Extract the (x, y) coordinate from the center of the cell holding the provided text.  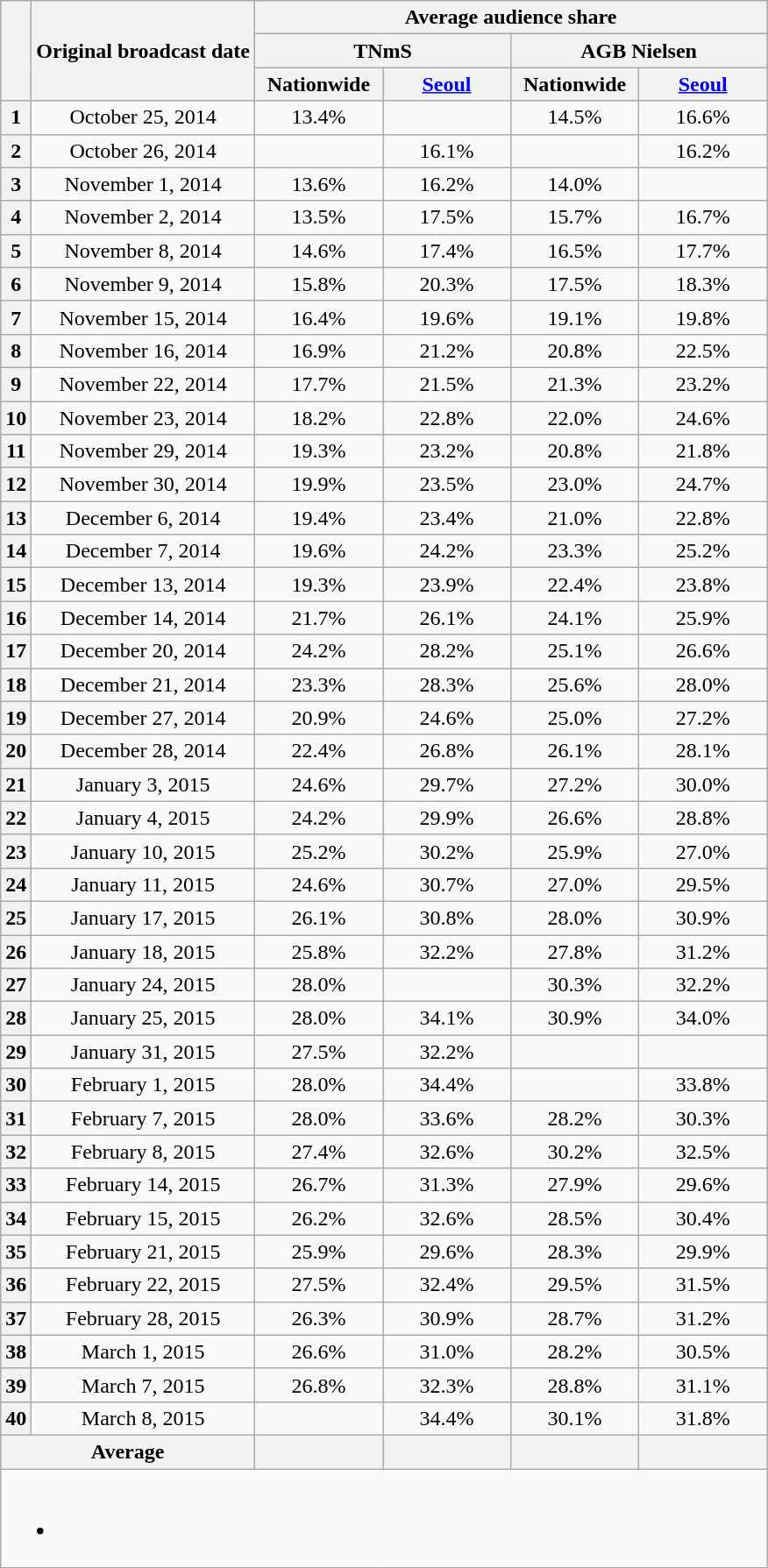
6 (16, 284)
21.2% (446, 351)
25.8% (318, 951)
January 11, 2015 (144, 884)
November 1, 2014 (144, 184)
November 30, 2014 (144, 485)
21 (16, 784)
18 (16, 685)
17.4% (446, 251)
21.8% (703, 451)
January 24, 2015 (144, 985)
30.0% (703, 784)
31.3% (446, 1185)
February 21, 2015 (144, 1252)
1 (16, 117)
November 22, 2014 (144, 384)
33.8% (703, 1085)
December 13, 2014 (144, 585)
March 8, 2015 (144, 1418)
8 (16, 351)
TNmS (382, 51)
February 8, 2015 (144, 1152)
February 28, 2015 (144, 1318)
30.8% (446, 918)
19.8% (703, 317)
November 8, 2014 (144, 251)
February 22, 2015 (144, 1285)
February 7, 2015 (144, 1118)
December 28, 2014 (144, 751)
29.7% (446, 784)
39 (16, 1385)
30.1% (575, 1418)
28.1% (703, 751)
3 (16, 184)
19.9% (318, 485)
33.6% (446, 1118)
March 7, 2015 (144, 1385)
16.7% (703, 217)
2 (16, 151)
19 (16, 718)
26.3% (318, 1318)
23.0% (575, 485)
31.1% (703, 1385)
31 (16, 1118)
13 (16, 518)
November 16, 2014 (144, 351)
31.5% (703, 1285)
October 26, 2014 (144, 151)
25.6% (575, 685)
26.7% (318, 1185)
4 (16, 217)
12 (16, 485)
23.9% (446, 585)
AGB Nielsen (639, 51)
19.4% (318, 518)
November 2, 2014 (144, 217)
16.1% (446, 151)
15.8% (318, 284)
December 6, 2014 (144, 518)
23.8% (703, 585)
March 1, 2015 (144, 1352)
23.4% (446, 518)
16.4% (318, 317)
21.0% (575, 518)
10 (16, 418)
25.1% (575, 651)
36 (16, 1285)
February 15, 2015 (144, 1218)
29 (16, 1052)
December 27, 2014 (144, 718)
27.8% (575, 951)
22 (16, 818)
22.5% (703, 351)
January 25, 2015 (144, 1018)
January 18, 2015 (144, 951)
December 14, 2014 (144, 618)
5 (16, 251)
November 29, 2014 (144, 451)
17 (16, 651)
21.5% (446, 384)
November 9, 2014 (144, 284)
16.6% (703, 117)
34 (16, 1218)
28 (16, 1018)
9 (16, 384)
34.1% (446, 1018)
January 4, 2015 (144, 818)
21.3% (575, 384)
19.1% (575, 317)
14.5% (575, 117)
14.6% (318, 251)
25 (16, 918)
40 (16, 1418)
November 23, 2014 (144, 418)
20.3% (446, 284)
27.9% (575, 1185)
15 (16, 585)
Average (128, 1451)
24 (16, 884)
16.5% (575, 251)
December 21, 2014 (144, 685)
24.1% (575, 618)
30.5% (703, 1352)
16.9% (318, 351)
21.7% (318, 618)
23 (16, 851)
October 25, 2014 (144, 117)
30.4% (703, 1218)
13.5% (318, 217)
33 (16, 1185)
November 15, 2014 (144, 317)
26 (16, 951)
16 (16, 618)
30.7% (446, 884)
15.7% (575, 217)
32.4% (446, 1285)
18.3% (703, 284)
20 (16, 751)
26.2% (318, 1218)
January 10, 2015 (144, 851)
28.7% (575, 1318)
27.4% (318, 1152)
January 17, 2015 (144, 918)
December 20, 2014 (144, 651)
December 7, 2014 (144, 551)
32 (16, 1152)
7 (16, 317)
32.3% (446, 1385)
30 (16, 1085)
34.0% (703, 1018)
35 (16, 1252)
27 (16, 985)
14 (16, 551)
18.2% (318, 418)
32.5% (703, 1152)
24.7% (703, 485)
Original broadcast date (144, 51)
January 3, 2015 (144, 784)
28.5% (575, 1218)
23.5% (446, 485)
25.0% (575, 718)
38 (16, 1352)
31.8% (703, 1418)
31.0% (446, 1352)
February 1, 2015 (144, 1085)
22.0% (575, 418)
11 (16, 451)
13.6% (318, 184)
Average audience share (510, 18)
January 31, 2015 (144, 1052)
13.4% (318, 117)
February 14, 2015 (144, 1185)
14.0% (575, 184)
37 (16, 1318)
20.9% (318, 718)
